Provide the (x, y) coordinate of the cell's center where the given text is located.  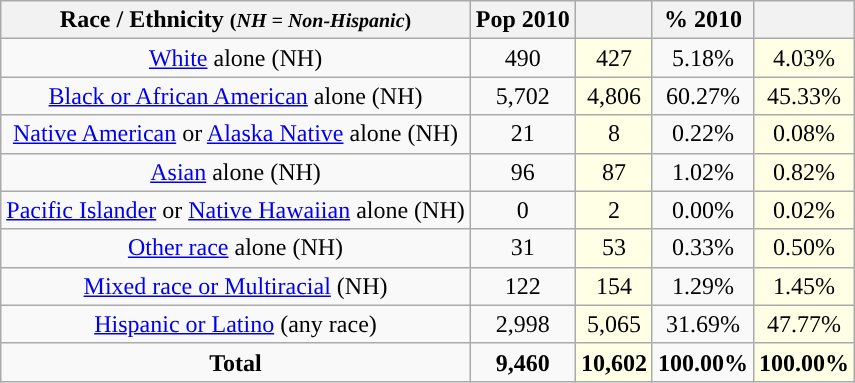
60.27% (702, 96)
31 (522, 248)
8 (614, 134)
0.82% (804, 172)
Native American or Alaska Native alone (NH) (236, 134)
Asian alone (NH) (236, 172)
0.00% (702, 210)
53 (614, 248)
1.29% (702, 286)
21 (522, 134)
Race / Ethnicity (NH = Non-Hispanic) (236, 20)
1.45% (804, 286)
427 (614, 58)
5,702 (522, 96)
5,065 (614, 324)
9,460 (522, 362)
% 2010 (702, 20)
45.33% (804, 96)
Total (236, 362)
154 (614, 286)
96 (522, 172)
Mixed race or Multiracial (NH) (236, 286)
4.03% (804, 58)
Pop 2010 (522, 20)
2,998 (522, 324)
4,806 (614, 96)
0.08% (804, 134)
1.02% (702, 172)
31.69% (702, 324)
0.22% (702, 134)
Pacific Islander or Native Hawaiian alone (NH) (236, 210)
Other race alone (NH) (236, 248)
122 (522, 286)
White alone (NH) (236, 58)
0.02% (804, 210)
0.50% (804, 248)
0 (522, 210)
10,602 (614, 362)
5.18% (702, 58)
47.77% (804, 324)
2 (614, 210)
Hispanic or Latino (any race) (236, 324)
87 (614, 172)
Black or African American alone (NH) (236, 96)
490 (522, 58)
0.33% (702, 248)
